Provide the (x, y) coordinate of the cell's center where the given text is located.  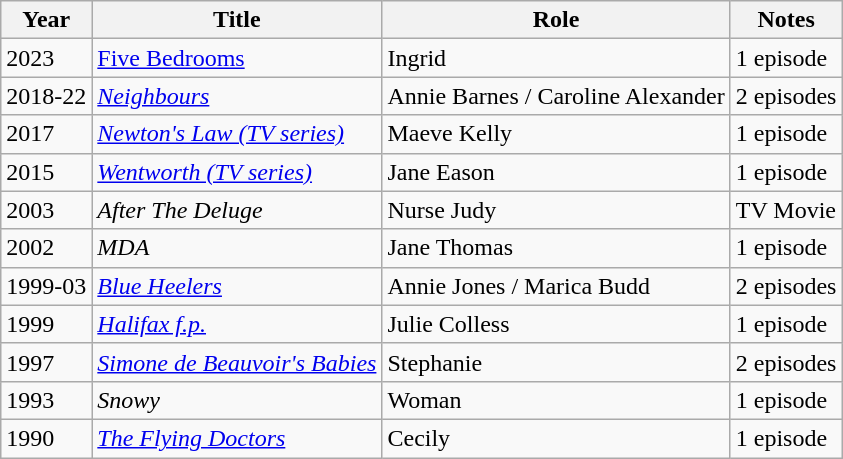
Annie Barnes / Caroline Alexander (556, 96)
Newton's Law (TV series) (237, 134)
After The Deluge (237, 210)
Woman (556, 400)
1993 (46, 400)
Notes (786, 20)
Simone de Beauvoir's Babies (237, 362)
Five Bedrooms (237, 58)
Jane Eason (556, 172)
2015 (46, 172)
The Flying Doctors (237, 438)
Ingrid (556, 58)
Blue Heelers (237, 286)
1999-03 (46, 286)
Role (556, 20)
Snowy (237, 400)
2017 (46, 134)
Nurse Judy (556, 210)
2002 (46, 248)
Halifax f.p. (237, 324)
Title (237, 20)
MDA (237, 248)
Cecily (556, 438)
Julie Colless (556, 324)
Jane Thomas (556, 248)
TV Movie (786, 210)
Annie Jones / Marica Budd (556, 286)
Maeve Kelly (556, 134)
Year (46, 20)
1990 (46, 438)
Stephanie (556, 362)
2023 (46, 58)
Wentworth (TV series) (237, 172)
2018-22 (46, 96)
2003 (46, 210)
1999 (46, 324)
Neighbours (237, 96)
1997 (46, 362)
